For the text-containing cell, return its midpoint in (x, y) coordinate format. 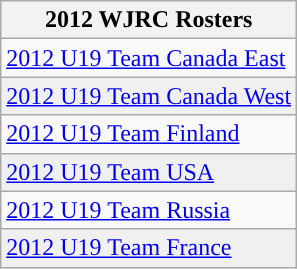
2012 WJRC Rosters (149, 20)
2012 U19 Team France (149, 248)
2012 U19 Team USA (149, 172)
2012 U19 Team Russia (149, 210)
2012 U19 Team Canada West (149, 96)
2012 U19 Team Finland (149, 134)
2012 U19 Team Canada East (149, 58)
